From the cell containing the given text, extract its center point as [x, y] coordinate. 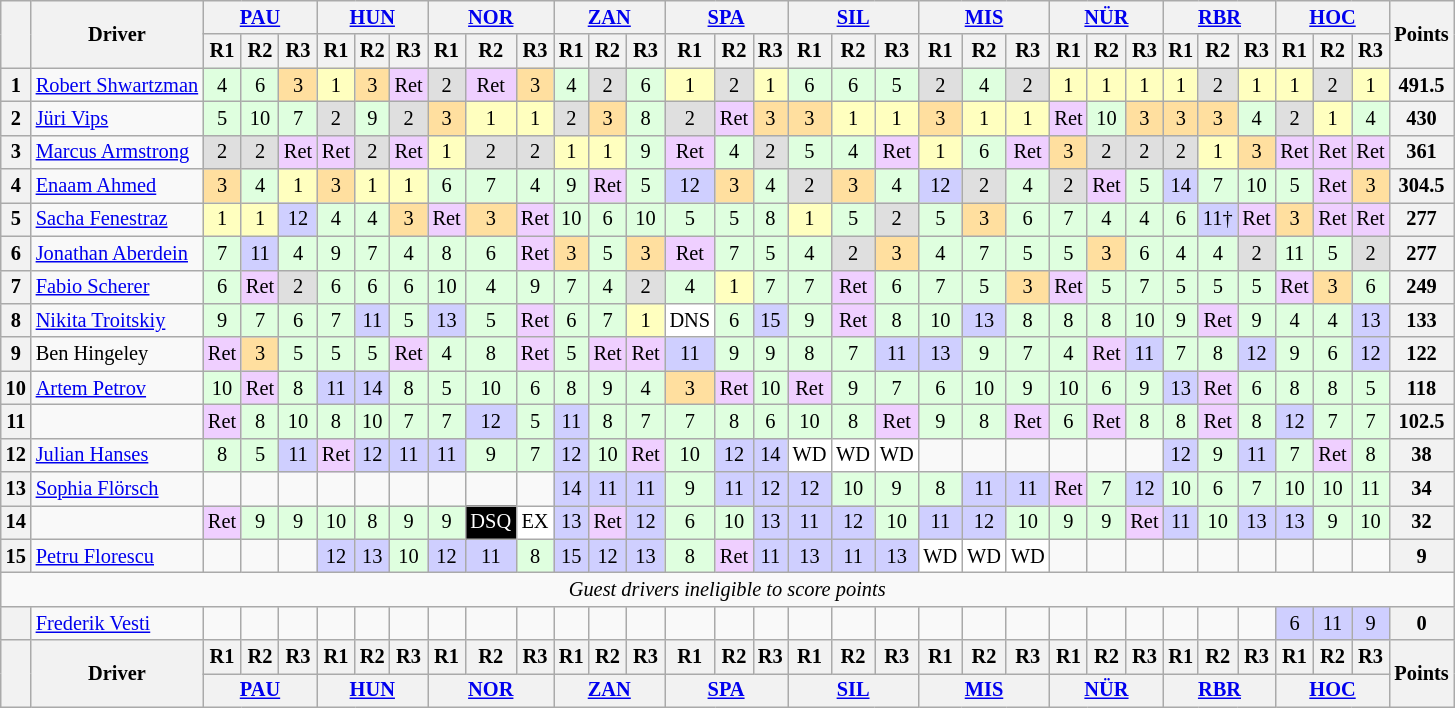
Marcus Armstrong [117, 152]
122 [1421, 354]
304.5 [1421, 186]
11† [1218, 219]
38 [1421, 455]
118 [1421, 388]
DSQ [491, 522]
430 [1421, 118]
Julian Hanses [117, 455]
Fabio Scherer [117, 287]
EX [535, 522]
Sacha Fenestraz [117, 219]
491.5 [1421, 85]
Enaam Ahmed [117, 186]
Guest drivers ineligible to score points [728, 589]
Nikita Troitskiy [117, 320]
34 [1421, 489]
133 [1421, 320]
Frederik Vesti [117, 623]
Artem Petrov [117, 388]
Jüri Vips [117, 118]
0 [1421, 623]
Jonathan Aberdein [117, 253]
Petru Florescu [117, 556]
Ben Hingeley [117, 354]
DNS [690, 320]
102.5 [1421, 421]
361 [1421, 152]
249 [1421, 287]
32 [1421, 522]
Robert Shwartzman [117, 85]
Sophia Flörsch [117, 489]
